Scan for the cell matching the given text and deliver its [x, y] coordinate at center. 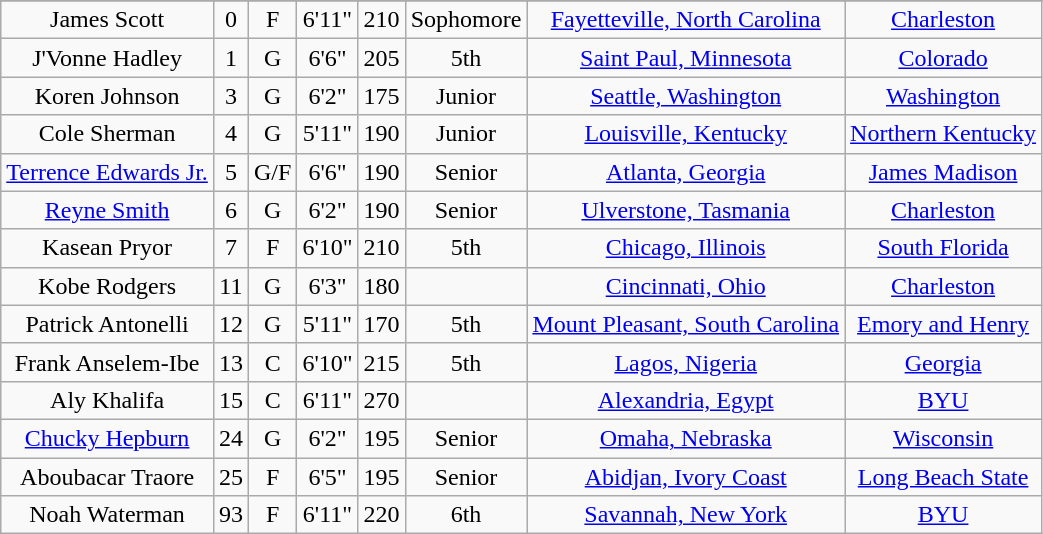
Frank Anselem-Ibe [108, 362]
Georgia [944, 362]
Abidjan, Ivory Coast [686, 477]
7 [230, 248]
93 [230, 515]
Seattle, Washington [686, 96]
6'3" [328, 286]
6'5" [328, 477]
180 [382, 286]
G/F [272, 172]
Long Beach State [944, 477]
Ulverstone, Tasmania [686, 210]
Emory and Henry [944, 324]
Lagos, Nigeria [686, 362]
South Florida [944, 248]
0 [230, 20]
Northern Kentucky [944, 134]
Aly Khalifa [108, 400]
J'Vonne Hadley [108, 58]
Kobe Rodgers [108, 286]
Colorado [944, 58]
6 [230, 210]
Terrence Edwards Jr. [108, 172]
Aboubacar Traore [108, 477]
Reyne Smith [108, 210]
Chicago, Illinois [686, 248]
6th [466, 515]
Koren Johnson [108, 96]
James Madison [944, 172]
Sophomore [466, 20]
Savannah, New York [686, 515]
12 [230, 324]
175 [382, 96]
James Scott [108, 20]
4 [230, 134]
205 [382, 58]
Kasean Pryor [108, 248]
11 [230, 286]
Noah Waterman [108, 515]
13 [230, 362]
Fayetteville, North Carolina [686, 20]
Wisconsin [944, 438]
220 [382, 515]
Washington [944, 96]
1 [230, 58]
Chucky Hepburn [108, 438]
Patrick Antonelli [108, 324]
3 [230, 96]
Saint Paul, Minnesota [686, 58]
25 [230, 477]
270 [382, 400]
15 [230, 400]
5 [230, 172]
Mount Pleasant, South Carolina [686, 324]
Omaha, Nebraska [686, 438]
215 [382, 362]
Alexandria, Egypt [686, 400]
Cole Sherman [108, 134]
Atlanta, Georgia [686, 172]
24 [230, 438]
170 [382, 324]
Louisville, Kentucky [686, 134]
Cincinnati, Ohio [686, 286]
